From the cell containing the given text, extract its center point as [x, y] coordinate. 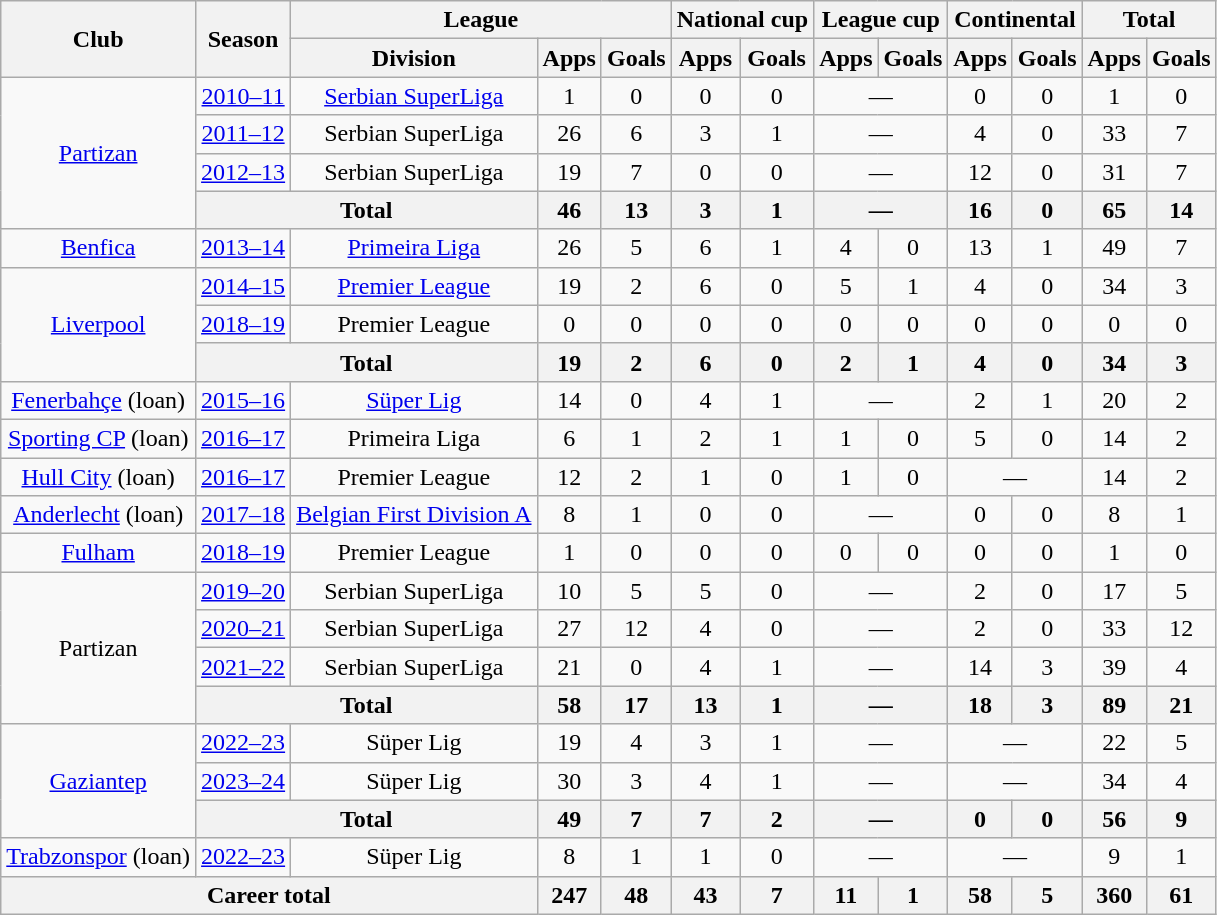
2013–14 [244, 248]
56 [1114, 819]
2017–18 [244, 515]
Fenerbahçe (loan) [98, 400]
League cup [881, 20]
Sporting CP (loan) [98, 438]
Anderlecht (loan) [98, 515]
22 [1114, 743]
Liverpool [98, 324]
Continental [1015, 20]
Division [414, 58]
2010–11 [244, 96]
20 [1114, 400]
Career total [269, 895]
League [482, 20]
Fulham [98, 553]
2015–16 [244, 400]
11 [846, 895]
Belgian First Division A [414, 515]
Season [244, 39]
2021–22 [244, 667]
247 [569, 895]
27 [569, 629]
61 [1181, 895]
Trabzonspor (loan) [98, 857]
65 [1114, 210]
Benfica [98, 248]
Hull City (loan) [98, 477]
2023–24 [244, 781]
31 [1114, 172]
National cup [742, 20]
Club [98, 39]
2012–13 [244, 172]
360 [1114, 895]
2014–15 [244, 286]
Gaziantep [98, 781]
30 [569, 781]
2011–12 [244, 134]
39 [1114, 667]
46 [569, 210]
89 [1114, 705]
18 [980, 705]
48 [636, 895]
2019–20 [244, 591]
16 [980, 210]
10 [569, 591]
2020–21 [244, 629]
43 [705, 895]
